Pinpoint the cell where the given text exists, returning its [x, y] midpoint coordinate. 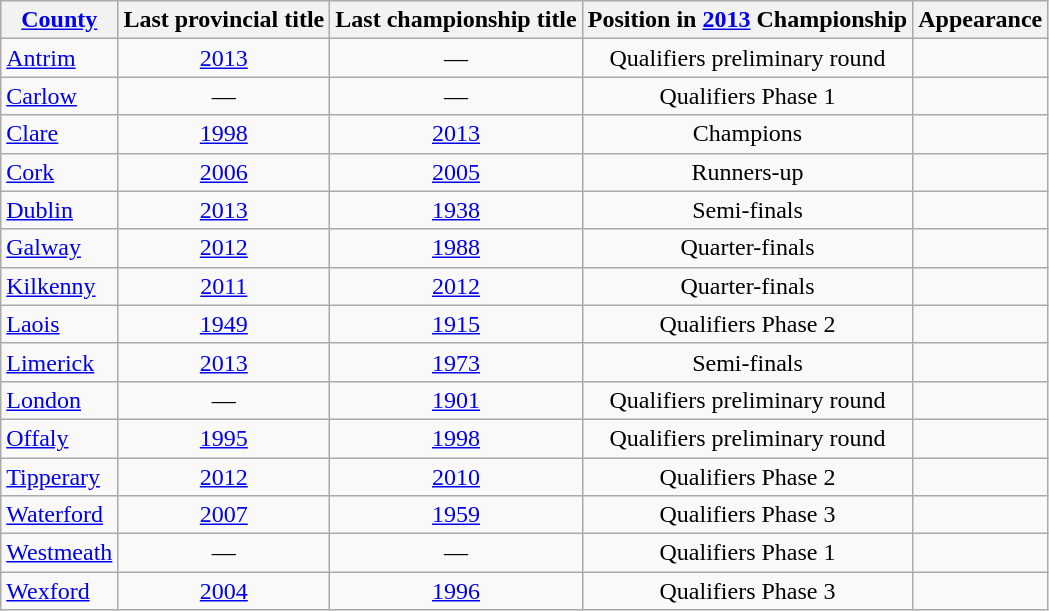
Cork [60, 172]
1959 [456, 515]
Position in 2013 Championship [748, 20]
Waterford [60, 515]
2005 [456, 172]
2011 [224, 286]
Dublin [60, 210]
1988 [456, 248]
Offaly [60, 438]
Last championship title [456, 20]
Wexford [60, 591]
Last provincial title [224, 20]
London [60, 400]
Champions [748, 134]
1973 [456, 362]
Antrim [60, 58]
Appearance [980, 20]
2007 [224, 515]
County [60, 20]
Runners-up [748, 172]
1996 [456, 591]
1901 [456, 400]
1949 [224, 324]
2004 [224, 591]
Laois [60, 324]
2006 [224, 172]
1915 [456, 324]
Galway [60, 248]
Westmeath [60, 553]
Limerick [60, 362]
2010 [456, 477]
Tipperary [60, 477]
1995 [224, 438]
1938 [456, 210]
Clare [60, 134]
Kilkenny [60, 286]
Carlow [60, 96]
